Scan for the cell matching the given text and deliver its (x, y) coordinate at center. 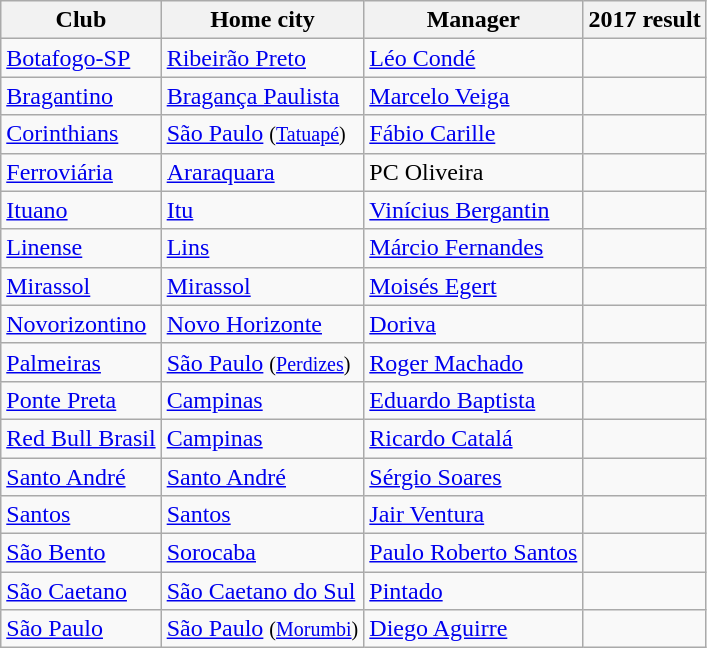
São Caetano (81, 591)
2017 result (644, 20)
PC Oliveira (474, 172)
Fábio Carille (474, 134)
Araraquara (262, 172)
Márcio Fernandes (474, 248)
Lins (262, 248)
Ferroviária (81, 172)
Ponte Preta (81, 400)
Paulo Roberto Santos (474, 553)
Roger Machado (474, 362)
Sorocaba (262, 553)
Palmeiras (81, 362)
São Bento (81, 553)
Bragantino (81, 96)
São Paulo (Tatuapé) (262, 134)
Itu (262, 210)
Pintado (474, 591)
Bragança Paulista (262, 96)
Club (81, 20)
Diego Aguirre (474, 629)
Doriva (474, 324)
Vinícius Bergantin (474, 210)
Sérgio Soares (474, 477)
Léo Condé (474, 58)
Ricardo Catalá (474, 438)
São Paulo (81, 629)
Moisés Egert (474, 286)
Home city (262, 20)
Botafogo-SP (81, 58)
São Caetano do Sul (262, 591)
Novorizontino (81, 324)
Jair Ventura (474, 515)
Marcelo Veiga (474, 96)
Manager (474, 20)
Ribeirão Preto (262, 58)
Eduardo Baptista (474, 400)
Corinthians (81, 134)
Red Bull Brasil (81, 438)
Ituano (81, 210)
São Paulo (Morumbi) (262, 629)
Linense (81, 248)
São Paulo (Perdizes) (262, 362)
Novo Horizonte (262, 324)
